Search for the cell housing the specified text and yield its (X, Y) center coordinate. 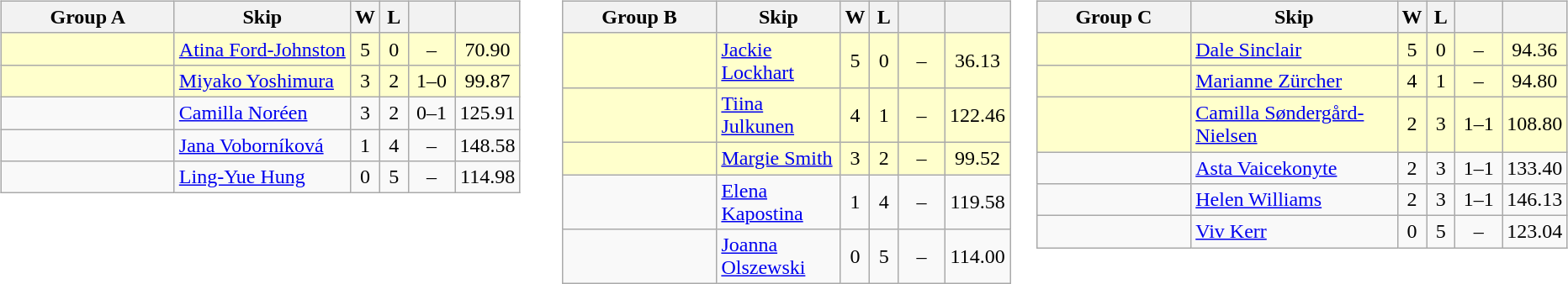
114.98 (488, 177)
108.80 (1534, 124)
Margie Smith (779, 158)
36.13 (977, 60)
Camilla Noréen (262, 113)
Dale Sinclair (1294, 49)
99.87 (488, 81)
Ling-Yue Hung (262, 177)
Miyako Yoshimura (262, 81)
94.80 (1534, 81)
123.04 (1534, 232)
Group A (87, 17)
114.00 (977, 257)
Group B (639, 17)
133.40 (1534, 167)
Joanna Olszewski (779, 257)
Viv Kerr (1294, 232)
70.90 (488, 49)
122.46 (977, 114)
Asta Vaicekonyte (1294, 167)
Atina Ford-Johnston (262, 49)
Tiina Julkunen (779, 114)
148.58 (488, 145)
Jackie Lockhart (779, 60)
Group C (1114, 17)
146.13 (1534, 200)
94.36 (1534, 49)
Jana Voborníková (262, 145)
119.58 (977, 202)
Helen Williams (1294, 200)
99.52 (977, 158)
Marianne Zürcher (1294, 81)
0–1 (432, 113)
Camilla Søndergård-Nielsen (1294, 124)
Elena Kapostina (779, 202)
125.91 (488, 113)
1–0 (432, 81)
